Provide the (x, y) coordinate of the cell's center where the given text is located.  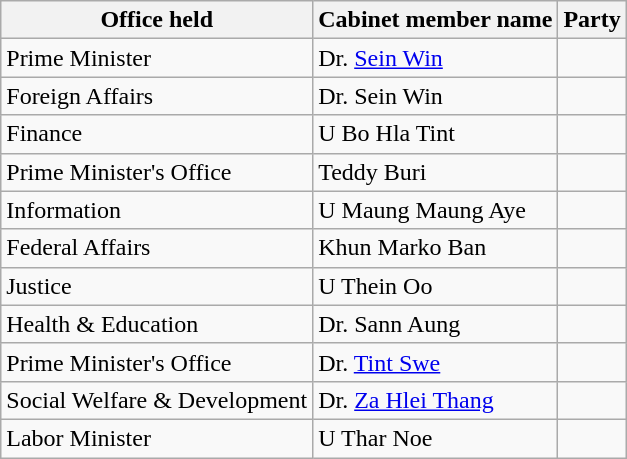
Information (157, 210)
Cabinet member name (436, 20)
Dr. Tint Swe (436, 362)
Teddy Buri (436, 172)
Dr. Sann Aung (436, 324)
Federal Affairs (157, 248)
Khun Marko Ban (436, 248)
U Maung Maung Aye (436, 210)
U Bo Hla Tint (436, 134)
Office held (157, 20)
U Thein Oo (436, 286)
Dr. Za Hlei Thang (436, 400)
U Thar Noe (436, 438)
Health & Education (157, 324)
Foreign Affairs (157, 96)
Justice (157, 286)
Finance (157, 134)
Social Welfare & Development (157, 400)
Labor Minister (157, 438)
Prime Minister (157, 58)
Party (592, 20)
